Provide the [x, y] coordinate of the cell's center where the given text is located.  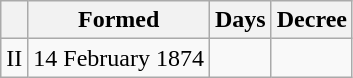
Decree [312, 20]
Formed [119, 20]
14 February 1874 [119, 58]
II [14, 58]
Days [241, 20]
